Scan for the cell matching the given text and deliver its [X, Y] coordinate at center. 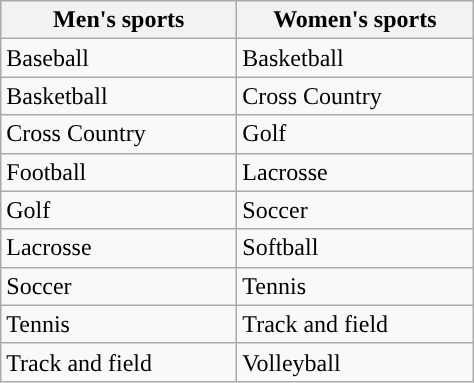
Softball [355, 248]
Women's sports [355, 20]
Baseball [119, 58]
Football [119, 172]
Volleyball [355, 362]
Men's sports [119, 20]
